Pinpoint the cell where the given text exists, returning its (x, y) midpoint coordinate. 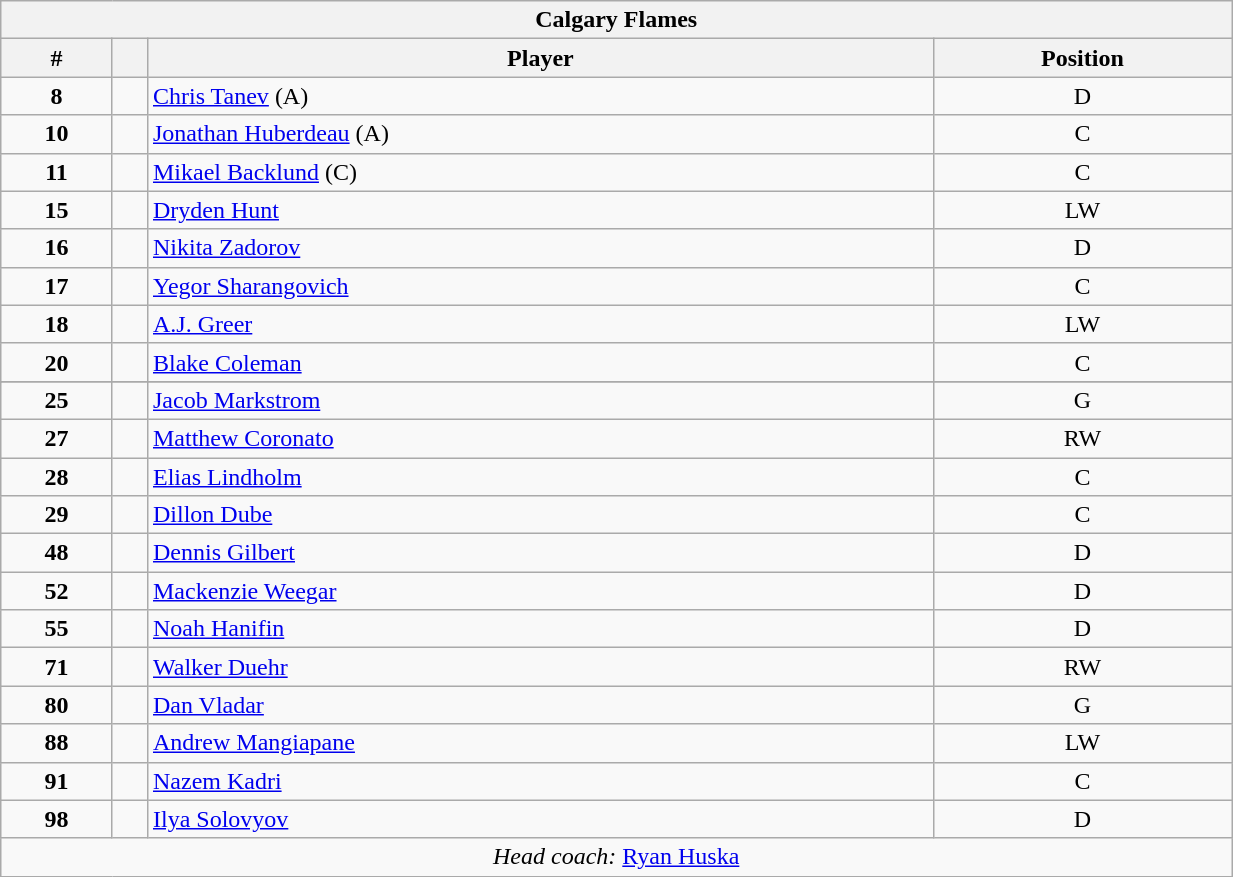
A.J. Greer (540, 324)
17 (57, 286)
Player (540, 58)
Mikael Backlund (C) (540, 172)
Position (1082, 58)
11 (57, 172)
55 (57, 629)
Yegor Sharangovich (540, 286)
Matthew Coronato (540, 438)
80 (57, 705)
Mackenzie Weegar (540, 591)
48 (57, 553)
Nazem Kadri (540, 781)
Noah Hanifin (540, 629)
98 (57, 819)
Dennis Gilbert (540, 553)
Nikita Zadorov (540, 248)
Chris Tanev (A) (540, 96)
Dan Vladar (540, 705)
25 (57, 400)
91 (57, 781)
88 (57, 743)
Blake Coleman (540, 362)
Dillon Dube (540, 515)
Walker Duehr (540, 667)
Andrew Mangiapane (540, 743)
Ilya Solovyov (540, 819)
16 (57, 248)
10 (57, 134)
Calgary Flames (616, 20)
# (57, 58)
Elias Lindholm (540, 477)
29 (57, 515)
28 (57, 477)
Dryden Hunt (540, 210)
71 (57, 667)
Jonathan Huberdeau (A) (540, 134)
18 (57, 324)
52 (57, 591)
Jacob Markstrom (540, 400)
27 (57, 438)
15 (57, 210)
20 (57, 362)
Head coach: Ryan Huska (616, 857)
8 (57, 96)
